Return the [X, Y] coordinate for the center point of the cell that contains the specified text.  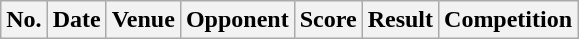
No. [24, 20]
Score [328, 20]
Venue [143, 20]
Competition [508, 20]
Date [76, 20]
Opponent [237, 20]
Result [400, 20]
